Determine the (X, Y) coordinate at the center of the cell enclosing the given text.  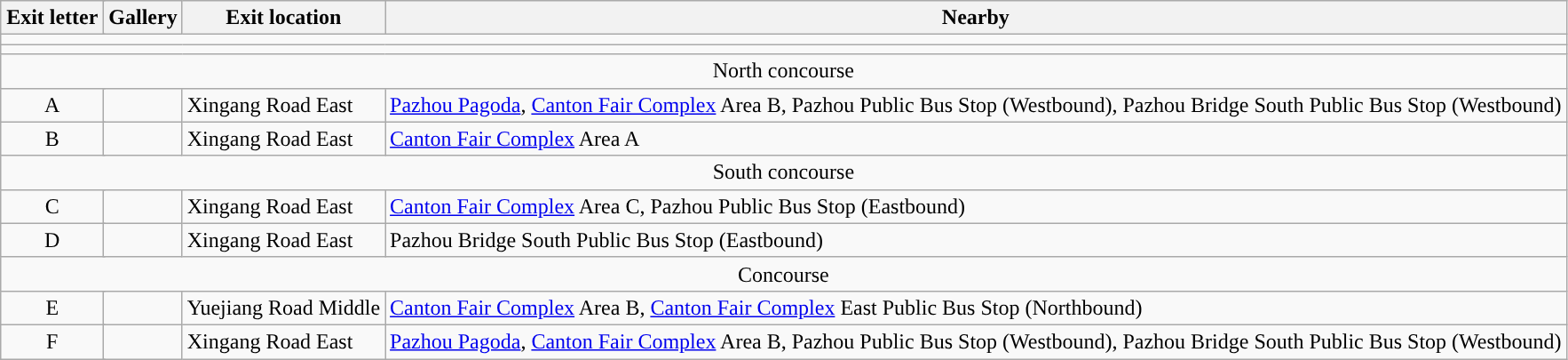
Canton Fair Complex Area B, Canton Fair Complex East Public Bus Stop (Northbound) (976, 308)
A (52, 105)
Concourse (783, 274)
Pazhou Bridge South Public Bus Stop (Eastbound) (976, 240)
E (52, 308)
Canton Fair Complex Area A (976, 139)
F (52, 341)
Exit location (283, 18)
South concourse (783, 172)
C (52, 206)
B (52, 139)
Nearby (976, 18)
Yuejiang Road Middle (283, 308)
North concourse (783, 71)
D (52, 240)
Canton Fair Complex Area C, Pazhou Public Bus Stop (Eastbound) (976, 206)
Exit letter (52, 18)
Gallery (143, 18)
